Determine the (x, y) coordinate at the center of the cell enclosing the given text.  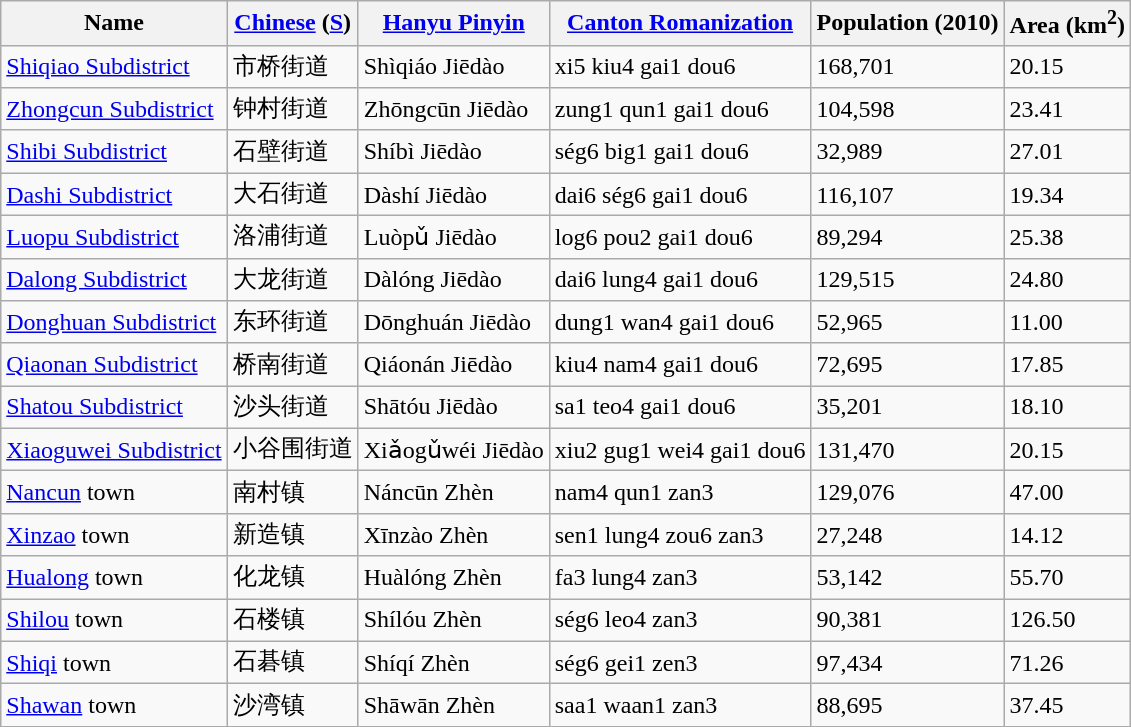
Qiáonán Jiēdào (454, 364)
24.80 (1068, 280)
Chinese (S) (292, 24)
小谷围街道 (292, 450)
Huàlóng Zhèn (454, 578)
Náncūn Zhèn (454, 492)
37.45 (1068, 706)
nam4 qun1 zan3 (680, 492)
104,598 (908, 110)
11.00 (1068, 322)
大石街道 (292, 194)
log6 pou2 gai1 dou6 (680, 238)
Luopu Subdistrict (114, 238)
石壁街道 (292, 152)
sen1 lung4 zou6 zan3 (680, 534)
Qiaonan Subdistrict (114, 364)
Population (2010) (908, 24)
Shilou town (114, 620)
53,142 (908, 578)
xi5 kiu4 gai1 dou6 (680, 66)
Dōnghuán Jiēdào (454, 322)
129,515 (908, 280)
kiu4 nam4 gai1 dou6 (680, 364)
52,965 (908, 322)
钟村街道 (292, 110)
Shiqiao Subdistrict (114, 66)
Hanyu Pinyin (454, 24)
洛浦街道 (292, 238)
sa1 teo4 gai1 dou6 (680, 408)
Shìqiáo Jiēdào (454, 66)
88,695 (908, 706)
25.38 (1068, 238)
Shílóu Zhèn (454, 620)
沙湾镇 (292, 706)
南村镇 (292, 492)
dung1 wan4 gai1 dou6 (680, 322)
Shibi Subdistrict (114, 152)
Shatou Subdistrict (114, 408)
zung1 qun1 gai1 dou6 (680, 110)
71.26 (1068, 662)
dai6 ség6 gai1 dou6 (680, 194)
Dalong Subdistrict (114, 280)
Zhōngcūn Jiēdào (454, 110)
Canton Romanization (680, 24)
129,076 (908, 492)
Zhongcun Subdistrict (114, 110)
32,989 (908, 152)
石楼镇 (292, 620)
Shíqí Zhèn (454, 662)
Shāwān Zhèn (454, 706)
Dashi Subdistrict (114, 194)
116,107 (908, 194)
18.10 (1068, 408)
168,701 (908, 66)
27,248 (908, 534)
Xiǎogǔwéi Jiēdào (454, 450)
Dàlóng Jiēdào (454, 280)
沙头街道 (292, 408)
Area (km2) (1068, 24)
35,201 (908, 408)
ség6 gei1 zen3 (680, 662)
ség6 leo4 zan3 (680, 620)
126.50 (1068, 620)
Dàshí Jiēdào (454, 194)
14.12 (1068, 534)
97,434 (908, 662)
fa3 lung4 zan3 (680, 578)
Xīnzào Zhèn (454, 534)
131,470 (908, 450)
Shiqi town (114, 662)
东环街道 (292, 322)
xiu2 gug1 wei4 gai1 dou6 (680, 450)
Shātóu Jiēdào (454, 408)
89,294 (908, 238)
Shawan town (114, 706)
Luòpǔ Jiēdào (454, 238)
17.85 (1068, 364)
dai6 lung4 gai1 dou6 (680, 280)
19.34 (1068, 194)
Donghuan Subdistrict (114, 322)
桥南街道 (292, 364)
Shíbì Jiēdào (454, 152)
23.41 (1068, 110)
Xinzao town (114, 534)
新造镇 (292, 534)
Name (114, 24)
大龙街道 (292, 280)
47.00 (1068, 492)
saa1 waan1 zan3 (680, 706)
市桥街道 (292, 66)
Xiaoguwei Subdistrict (114, 450)
72,695 (908, 364)
55.70 (1068, 578)
90,381 (908, 620)
化龙镇 (292, 578)
ség6 big1 gai1 dou6 (680, 152)
石碁镇 (292, 662)
Hualong town (114, 578)
27.01 (1068, 152)
Nancun town (114, 492)
